Extract the [x, y] coordinate from the center of the cell holding the provided text.  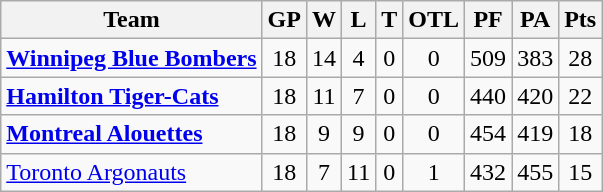
OTL [434, 20]
Toronto Argonauts [132, 172]
22 [580, 96]
Pts [580, 20]
PA [536, 20]
420 [536, 96]
W [324, 20]
4 [359, 58]
455 [536, 172]
419 [536, 134]
28 [580, 58]
383 [536, 58]
432 [488, 172]
1 [434, 172]
Team [132, 20]
14 [324, 58]
PF [488, 20]
454 [488, 134]
Winnipeg Blue Bombers [132, 58]
Montreal Alouettes [132, 134]
L [359, 20]
440 [488, 96]
GP [284, 20]
T [390, 20]
15 [580, 172]
Hamilton Tiger-Cats [132, 96]
509 [488, 58]
